Locate the cell with the specified text and output its (x, y) center coordinate. 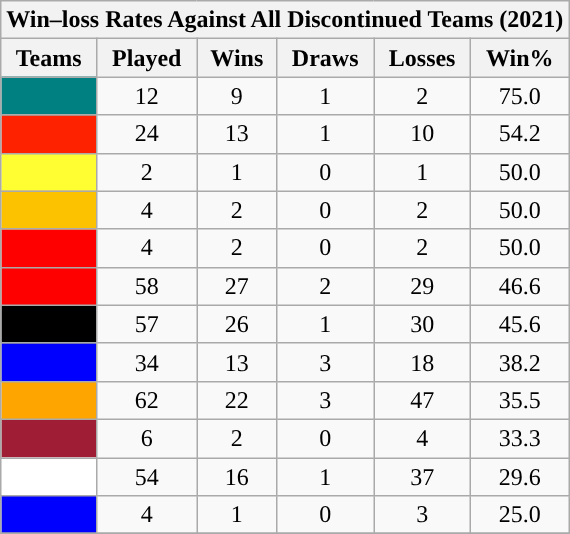
35.5 (520, 400)
62 (147, 400)
57 (147, 324)
Losses (422, 58)
33.3 (520, 438)
Wins (237, 58)
58 (147, 286)
Win–loss Rates Against All Discontinued Teams (2021) (285, 20)
18 (422, 362)
29 (422, 286)
9 (237, 96)
6 (147, 438)
37 (422, 477)
26 (237, 324)
22 (237, 400)
34 (147, 362)
27 (237, 286)
38.2 (520, 362)
10 (422, 134)
Played (147, 58)
54 (147, 477)
54.2 (520, 134)
29.6 (520, 477)
Draws (326, 58)
30 (422, 324)
75.0 (520, 96)
46.6 (520, 286)
24 (147, 134)
16 (237, 477)
Teams (49, 58)
12 (147, 96)
45.6 (520, 324)
Win% (520, 58)
25.0 (520, 515)
47 (422, 400)
